Output the (x, y) coordinate of the center of the cell containing the given text.  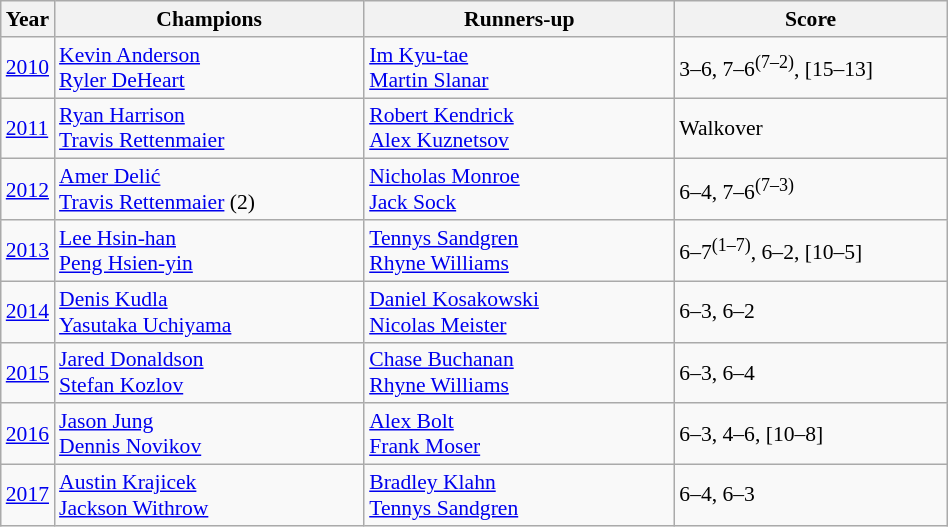
6–3, 4–6, [10–8] (810, 434)
6–4, 7–6(7–3) (810, 190)
Austin Krajicek Jackson Withrow (209, 496)
2015 (28, 372)
Walkover (810, 128)
2014 (28, 312)
Year (28, 19)
Champions (209, 19)
2011 (28, 128)
Jason Jung Dennis Novikov (209, 434)
Tennys Sandgren Rhyne Williams (519, 250)
Chase Buchanan Rhyne Williams (519, 372)
Robert Kendrick Alex Kuznetsov (519, 128)
Lee Hsin-han Peng Hsien-yin (209, 250)
Alex Bolt Frank Moser (519, 434)
2010 (28, 68)
2012 (28, 190)
6–3, 6–4 (810, 372)
Amer Delić Travis Rettenmaier (2) (209, 190)
Nicholas Monroe Jack Sock (519, 190)
6–4, 6–3 (810, 496)
Jared Donaldson Stefan Kozlov (209, 372)
Bradley Klahn Tennys Sandgren (519, 496)
6–3, 6–2 (810, 312)
3–6, 7–6(7–2), [15–13] (810, 68)
Im Kyu-tae Martin Slanar (519, 68)
Runners-up (519, 19)
Kevin Anderson Ryler DeHeart (209, 68)
Denis Kudla Yasutaka Uchiyama (209, 312)
Score (810, 19)
2016 (28, 434)
2013 (28, 250)
2017 (28, 496)
6–7(1–7), 6–2, [10–5] (810, 250)
Ryan Harrison Travis Rettenmaier (209, 128)
Daniel Kosakowski Nicolas Meister (519, 312)
